Return (X, Y) of the center of cell containing provided text 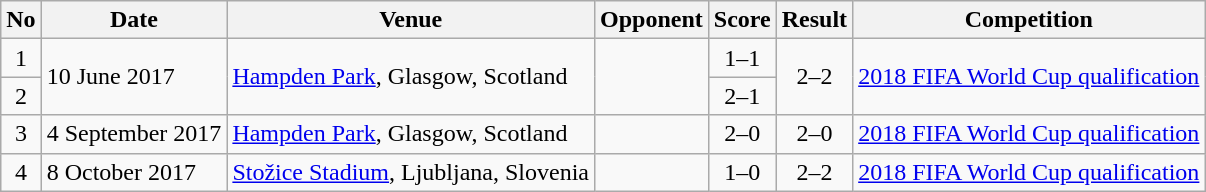
2–1 (742, 96)
2 (21, 96)
4 (21, 172)
4 September 2017 (134, 134)
Opponent (652, 20)
1 (21, 58)
10 June 2017 (134, 77)
Score (742, 20)
1–0 (742, 172)
Date (134, 20)
Stožice Stadium, Ljubljana, Slovenia (411, 172)
Result (814, 20)
8 October 2017 (134, 172)
1–1 (742, 58)
No (21, 20)
Competition (1029, 20)
Venue (411, 20)
3 (21, 134)
